Detect which cell encompasses the target text, then output its (x, y) center coordinate. 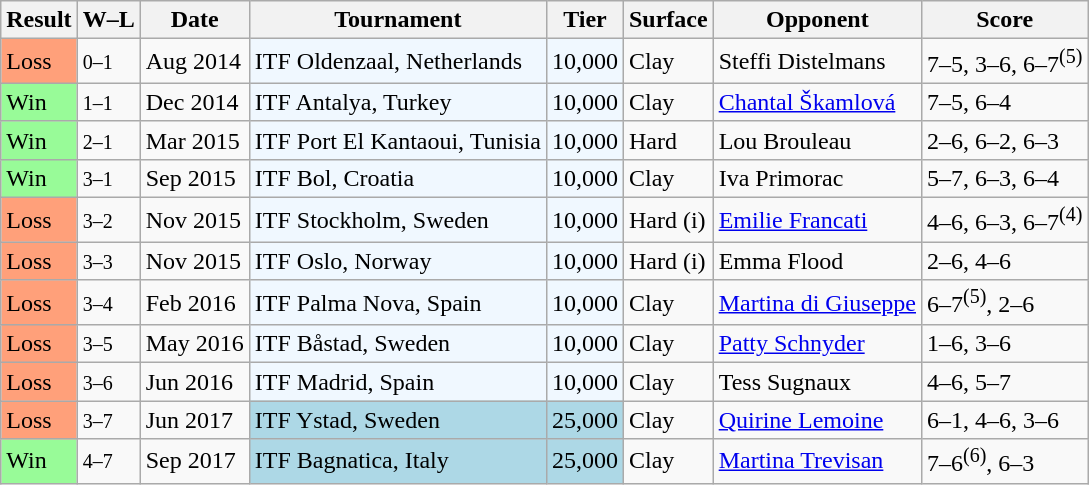
May 2016 (194, 344)
5–7, 6–3, 6–4 (1005, 178)
0–1 (108, 62)
Quirine Lemoine (817, 420)
Martina di Giuseppe (817, 302)
Surface (668, 20)
ITF Båstad, Sweden (398, 344)
Hard (668, 140)
Aug 2014 (194, 62)
7–5, 3–6, 6–7(5) (1005, 62)
Patty Schnyder (817, 344)
Emma Flood (817, 261)
1–6, 3–6 (1005, 344)
ITF Ystad, Sweden (398, 420)
6–7(5), 2–6 (1005, 302)
Tournament (398, 20)
Score (1005, 20)
ITF Bagnatica, Italy (398, 462)
Chantal Škamlová (817, 102)
7–5, 6–4 (1005, 102)
3–1 (108, 178)
Sep 2017 (194, 462)
Feb 2016 (194, 302)
1–1 (108, 102)
3–4 (108, 302)
Opponent (817, 20)
Emilie Francati (817, 220)
ITF Bol, Croatia (398, 178)
ITF Antalya, Turkey (398, 102)
Mar 2015 (194, 140)
W–L (108, 20)
Date (194, 20)
ITF Port El Kantaoui, Tunisia (398, 140)
Lou Brouleau (817, 140)
7–6(6), 6–3 (1005, 462)
Dec 2014 (194, 102)
3–3 (108, 261)
3–6 (108, 382)
3–7 (108, 420)
Iva Primorac (817, 178)
ITF Stockholm, Sweden (398, 220)
ITF Madrid, Spain (398, 382)
Jun 2016 (194, 382)
ITF Palma Nova, Spain (398, 302)
ITF Oslo, Norway (398, 261)
2–6, 4–6 (1005, 261)
Tess Sugnaux (817, 382)
2–1 (108, 140)
4–7 (108, 462)
Martina Trevisan (817, 462)
2–6, 6–2, 6–3 (1005, 140)
Result (39, 20)
Sep 2015 (194, 178)
3–2 (108, 220)
6–1, 4–6, 3–6 (1005, 420)
Tier (584, 20)
4–6, 5–7 (1005, 382)
Jun 2017 (194, 420)
3–5 (108, 344)
Steffi Distelmans (817, 62)
4–6, 6–3, 6–7(4) (1005, 220)
ITF Oldenzaal, Netherlands (398, 62)
